Locate the cell with the specified text and output its (X, Y) center coordinate. 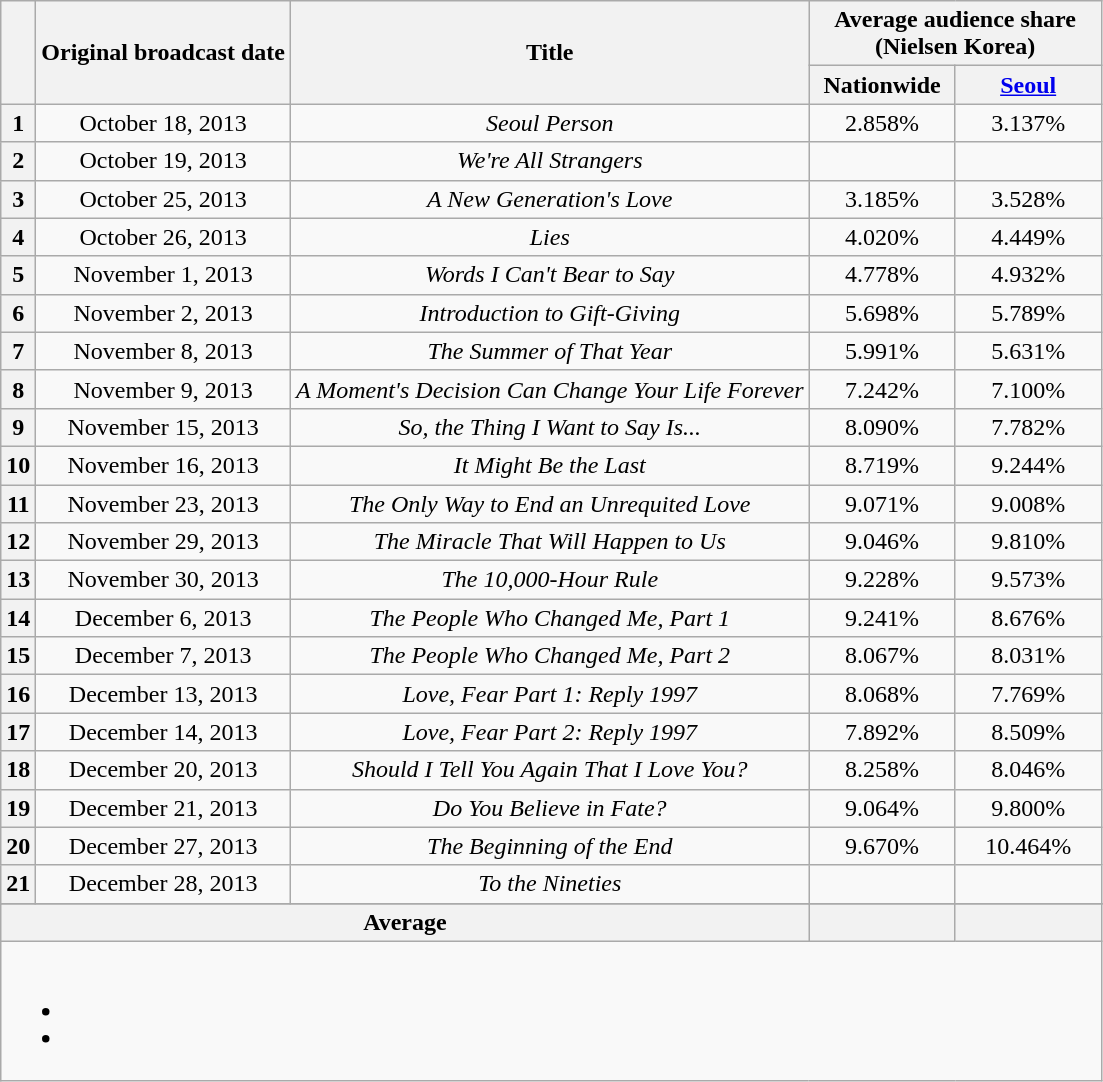
7.100% (1028, 389)
4 (18, 237)
5.789% (1028, 313)
6 (18, 313)
Love, Fear Part 2: Reply 1997 (550, 732)
A Moment's Decision Can Change Your Life Forever (550, 389)
8.068% (882, 694)
13 (18, 580)
Should I Tell You Again That I Love You? (550, 770)
7.769% (1028, 694)
Introduction to Gift-Giving (550, 313)
December 14, 2013 (164, 732)
The Beginning of the End (550, 846)
8.067% (882, 656)
Nationwide (882, 85)
October 26, 2013 (164, 237)
8 (18, 389)
October 25, 2013 (164, 199)
9.064% (882, 808)
7 (18, 351)
December 20, 2013 (164, 770)
Original broadcast date (164, 52)
A New Generation's Love (550, 199)
9.810% (1028, 542)
19 (18, 808)
Love, Fear Part 1: Reply 1997 (550, 694)
3 (18, 199)
December 6, 2013 (164, 618)
October 18, 2013 (164, 123)
So, the Thing I Want to Say Is... (550, 427)
Seoul (1028, 85)
9.670% (882, 846)
December 21, 2013 (164, 808)
The Only Way to End an Unrequited Love (550, 503)
17 (18, 732)
Average (405, 922)
9.228% (882, 580)
9 (18, 427)
October 19, 2013 (164, 161)
8.258% (882, 770)
It Might Be the Last (550, 465)
5.991% (882, 351)
December 28, 2013 (164, 884)
12 (18, 542)
10.464% (1028, 846)
December 27, 2013 (164, 846)
December 7, 2013 (164, 656)
11 (18, 503)
November 9, 2013 (164, 389)
2 (18, 161)
9.800% (1028, 808)
Do You Believe in Fate? (550, 808)
7.892% (882, 732)
Lies (550, 237)
15 (18, 656)
2.858% (882, 123)
8.046% (1028, 770)
November 2, 2013 (164, 313)
8.719% (882, 465)
November 30, 2013 (164, 580)
5 (18, 275)
December 13, 2013 (164, 694)
November 15, 2013 (164, 427)
To the Nineties (550, 884)
4.778% (882, 275)
Title (550, 52)
The People Who Changed Me, Part 1 (550, 618)
16 (18, 694)
9.071% (882, 503)
20 (18, 846)
4.020% (882, 237)
The 10,000-Hour Rule (550, 580)
5.631% (1028, 351)
9.244% (1028, 465)
21 (18, 884)
November 29, 2013 (164, 542)
4.449% (1028, 237)
8.676% (1028, 618)
8.031% (1028, 656)
3.137% (1028, 123)
The Miracle That Will Happen to Us (550, 542)
3.185% (882, 199)
14 (18, 618)
8.090% (882, 427)
We're All Strangers (550, 161)
November 23, 2013 (164, 503)
18 (18, 770)
Seoul Person (550, 123)
November 8, 2013 (164, 351)
3.528% (1028, 199)
November 16, 2013 (164, 465)
5.698% (882, 313)
8.509% (1028, 732)
10 (18, 465)
7.242% (882, 389)
The Summer of That Year (550, 351)
1 (18, 123)
9.046% (882, 542)
Words I Can't Bear to Say (550, 275)
November 1, 2013 (164, 275)
9.008% (1028, 503)
Average audience share(Nielsen Korea) (955, 34)
9.573% (1028, 580)
9.241% (882, 618)
4.932% (1028, 275)
7.782% (1028, 427)
The People Who Changed Me, Part 2 (550, 656)
